Provide the (x, y) coordinate of the cell's center where the given text is located.  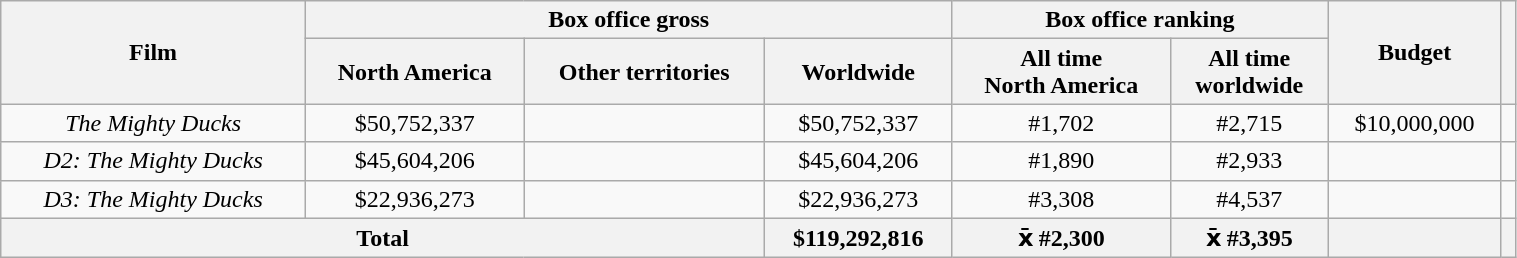
Box office ranking (1140, 20)
#1,890 (1061, 161)
The Mighty Ducks (154, 123)
Box office gross (630, 20)
Budget (1414, 52)
$119,292,816 (858, 238)
$10,000,000 (1414, 123)
D2: The Mighty Ducks (154, 161)
All time North America (1061, 72)
#3,308 (1061, 199)
#4,537 (1249, 199)
North America (415, 72)
Total (383, 238)
All time worldwide (1249, 72)
Film (154, 52)
D3: The Mighty Ducks (154, 199)
x̄ #3,395 (1249, 238)
#2,715 (1249, 123)
Other territories (644, 72)
x̄ #2,300 (1061, 238)
#2,933 (1249, 161)
#1,702 (1061, 123)
Worldwide (858, 72)
